Pinpoint the cell where the given text exists, returning its (x, y) midpoint coordinate. 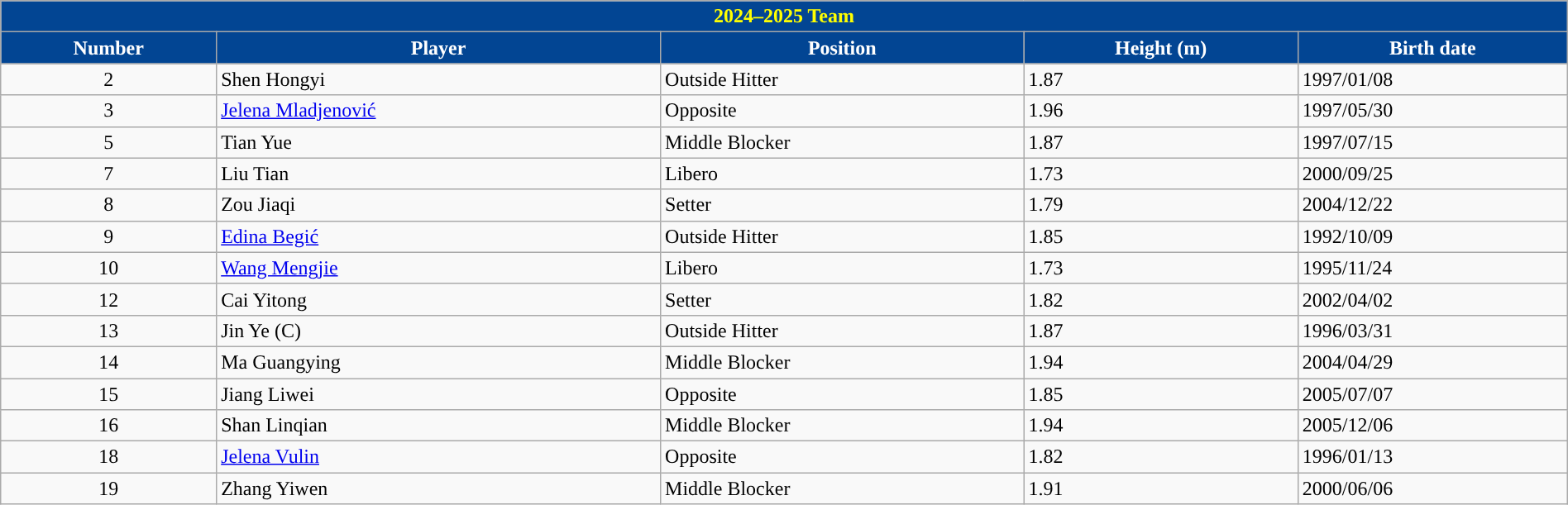
Jelena Vulin (438, 457)
1996/03/31 (1432, 331)
Jelena Mladjenović (438, 111)
2024–2025 Team (784, 17)
Liu Tian (438, 174)
2 (109, 79)
Shen Hongyi (438, 79)
1.79 (1161, 205)
Position (843, 48)
Zhang Yiwen (438, 488)
1997/05/30 (1432, 111)
10 (109, 268)
16 (109, 426)
Zou Jiaqi (438, 205)
Ma Guangying (438, 362)
1992/10/09 (1432, 236)
Cai Yitong (438, 299)
2004/04/29 (1432, 362)
Edina Begić (438, 236)
1996/01/13 (1432, 457)
13 (109, 331)
1995/11/24 (1432, 268)
Birth date (1432, 48)
Jiang Liwei (438, 394)
Tian Yue (438, 142)
18 (109, 457)
1.91 (1161, 488)
Height (m) (1161, 48)
Jin Ye (C) (438, 331)
1997/07/15 (1432, 142)
19 (109, 488)
2005/12/06 (1432, 426)
1997/01/08 (1432, 79)
1.96 (1161, 111)
2005/07/07 (1432, 394)
12 (109, 299)
Wang Mengjie (438, 268)
7 (109, 174)
2000/09/25 (1432, 174)
Player (438, 48)
14 (109, 362)
Number (109, 48)
Shan Linqian (438, 426)
2002/04/02 (1432, 299)
9 (109, 236)
15 (109, 394)
2000/06/06 (1432, 488)
2004/12/22 (1432, 205)
8 (109, 205)
5 (109, 142)
3 (109, 111)
